Locate the cell with the specified text and output its [x, y] center coordinate. 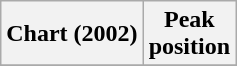
Chart (2002) [72, 34]
Peakposition [189, 34]
